For the text-containing cell, return its midpoint in (x, y) coordinate format. 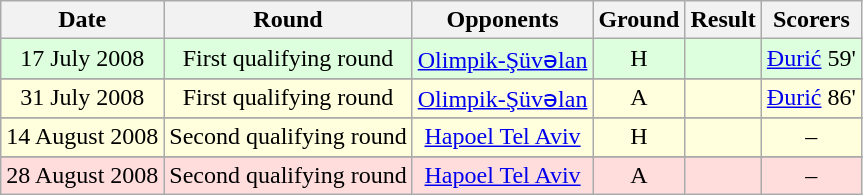
Opponents (502, 20)
Ground (639, 20)
Result (723, 20)
Đurić 86' (811, 98)
28 August 2008 (82, 175)
Đurić 59' (811, 59)
Date (82, 20)
31 July 2008 (82, 98)
17 July 2008 (82, 59)
Scorers (811, 20)
14 August 2008 (82, 137)
Round (288, 20)
